Return (X, Y) of the center of cell containing provided text 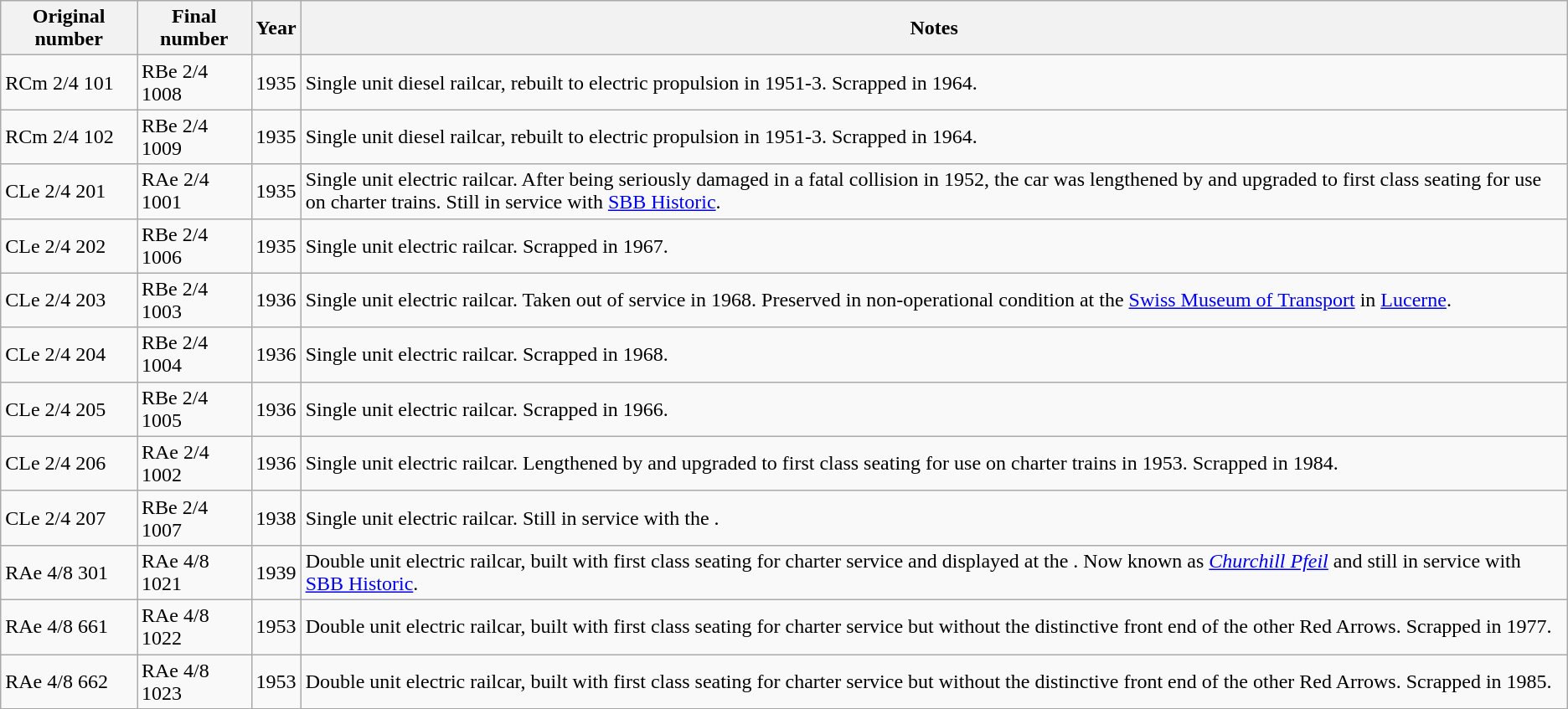
RAe 4/8 1021 (194, 573)
RCm 2/4 101 (69, 82)
RBe 2/4 1008 (194, 82)
CLe 2/4 205 (69, 408)
CLe 2/4 201 (69, 191)
RAe 4/8 301 (69, 573)
RAe 2/4 1001 (194, 191)
RAe 4/8 662 (69, 681)
Final number (194, 28)
1938 (276, 517)
1939 (276, 573)
RAe 2/4 1002 (194, 464)
CLe 2/4 206 (69, 464)
Single unit electric railcar. Taken out of service in 1968. Preserved in non-operational condition at the Swiss Museum of Transport in Lucerne. (934, 300)
CLe 2/4 207 (69, 517)
RBe 2/4 1006 (194, 246)
Single unit electric railcar. Scrapped in 1966. (934, 408)
Single unit electric railcar. Still in service with the . (934, 517)
CLe 2/4 204 (69, 355)
RBe 2/4 1009 (194, 137)
RCm 2/4 102 (69, 137)
CLe 2/4 203 (69, 300)
Single unit electric railcar. Lengthened by and upgraded to first class seating for use on charter trains in 1953. Scrapped in 1984. (934, 464)
RAe 4/8 661 (69, 626)
Single unit electric railcar. Scrapped in 1968. (934, 355)
RBe 2/4 1007 (194, 517)
RBe 2/4 1003 (194, 300)
RBe 2/4 1005 (194, 408)
Notes (934, 28)
Original number (69, 28)
CLe 2/4 202 (69, 246)
Year (276, 28)
RBe 2/4 1004 (194, 355)
RAe 4/8 1023 (194, 681)
RAe 4/8 1022 (194, 626)
Single unit electric railcar. Scrapped in 1967. (934, 246)
